Scan for the cell matching the given text and deliver its [x, y] coordinate at center. 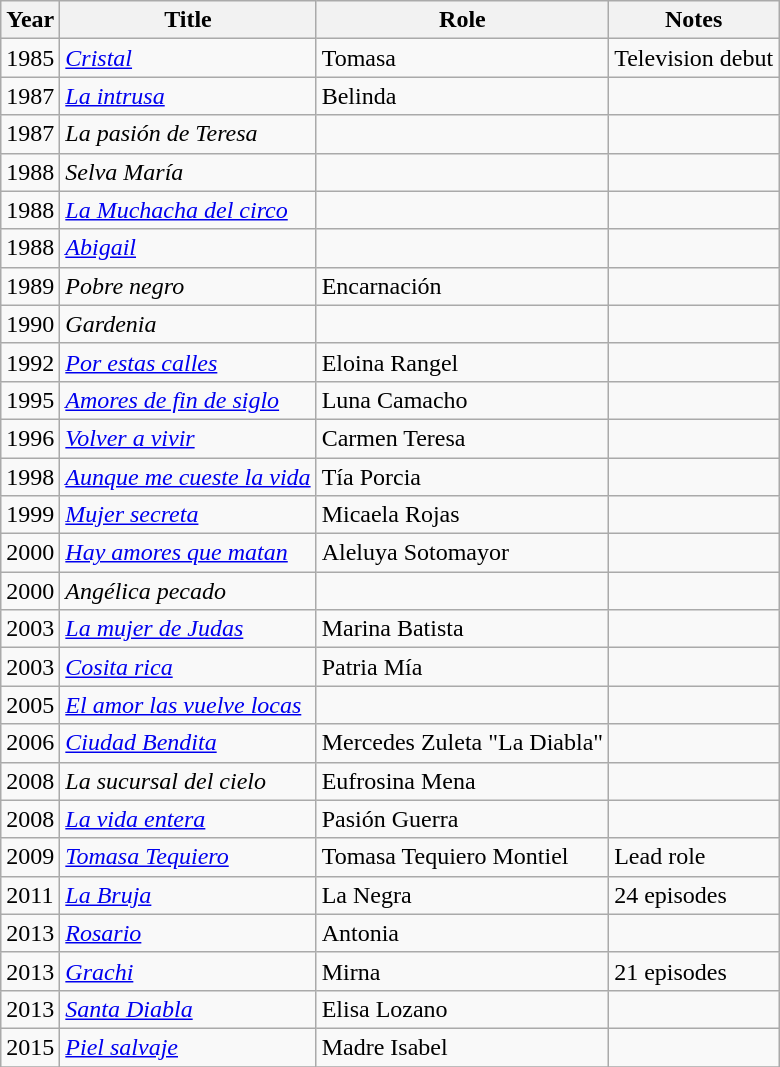
Patria Mía [462, 667]
El amor las vuelve locas [188, 705]
1985 [30, 58]
Abigail [188, 248]
Amores de fin de siglo [188, 400]
1999 [30, 515]
Elisa Lozano [462, 1009]
Por estas calles [188, 362]
La Negra [462, 895]
Role [462, 20]
Year [30, 20]
Ciudad Bendita [188, 743]
Santa Diabla [188, 1009]
Carmen Teresa [462, 438]
Title [188, 20]
Aleluya Sotomayor [462, 553]
Belinda [462, 96]
Tía Porcia [462, 477]
La Bruja [188, 895]
2006 [30, 743]
La mujer de Judas [188, 629]
Mirna [462, 971]
Tomasa Tequiero Montiel [462, 857]
Madre Isabel [462, 1047]
Cosita rica [188, 667]
Luna Camacho [462, 400]
Micaela Rojas [462, 515]
24 episodes [694, 895]
Antonia [462, 933]
Aunque me cueste la vida [188, 477]
1998 [30, 477]
La Muchacha del circo [188, 210]
La vida entera [188, 819]
Tomasa Tequiero [188, 857]
Volver a vivir [188, 438]
2015 [30, 1047]
Angélica pecado [188, 591]
Piel salvaje [188, 1047]
Cristal [188, 58]
La pasión de Teresa [188, 134]
Lead role [694, 857]
1989 [30, 286]
1992 [30, 362]
Selva María [188, 172]
Tomasa [462, 58]
Pobre negro [188, 286]
21 episodes [694, 971]
Mujer secreta [188, 515]
La sucursal del cielo [188, 781]
Notes [694, 20]
1996 [30, 438]
Rosario [188, 933]
Eloina Rangel [462, 362]
Mercedes Zuleta "La Diabla" [462, 743]
Eufrosina Mena [462, 781]
Hay amores que matan [188, 553]
Gardenia [188, 324]
1995 [30, 400]
Grachi [188, 971]
La intrusa [188, 96]
Marina Batista [462, 629]
Encarnación [462, 286]
2005 [30, 705]
Television debut [694, 58]
2009 [30, 857]
2011 [30, 895]
1990 [30, 324]
Pasión Guerra [462, 819]
